Return the [X, Y] coordinate for the center point of the cell that contains the specified text.  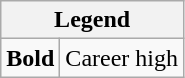
Career high [122, 58]
Legend [92, 20]
Bold [30, 58]
